For the text-containing cell, return its midpoint in [X, Y] coordinate format. 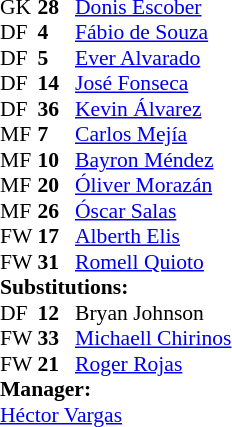
Manager: [116, 389]
Michaell Chirinos [153, 339]
Óscar Salas [153, 211]
31 [57, 262]
20 [57, 185]
Ever Alvarado [153, 58]
Romell Quioto [153, 262]
Bayron Méndez [153, 160]
21 [57, 364]
Bryan Johnson [153, 313]
12 [57, 313]
4 [57, 33]
Kevin Álvarez [153, 109]
Fábio de Souza [153, 33]
10 [57, 160]
Carlos Mejía [153, 135]
17 [57, 237]
36 [57, 109]
José Fonseca [153, 83]
Óliver Morazán [153, 185]
Substitutions: [116, 287]
Roger Rojas [153, 364]
33 [57, 339]
Alberth Elis [153, 237]
26 [57, 211]
7 [57, 135]
14 [57, 83]
5 [57, 58]
